Output the (x, y) coordinate of the center of the cell containing the given text.  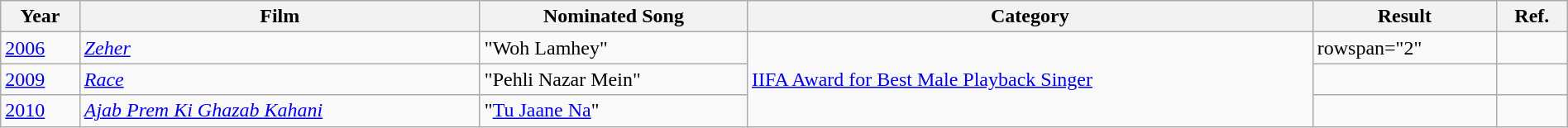
2006 (40, 48)
rowspan="2" (1404, 48)
Race (280, 79)
2010 (40, 111)
"Pehli Nazar Mein" (614, 79)
Nominated Song (614, 17)
"Tu Jaane Na" (614, 111)
Zeher (280, 48)
Ref. (1532, 17)
IIFA Award for Best Male Playback Singer (1030, 79)
Ajab Prem Ki Ghazab Kahani (280, 111)
"Woh Lamhey" (614, 48)
Year (40, 17)
Category (1030, 17)
2009 (40, 79)
Film (280, 17)
Result (1404, 17)
